Detect which cell encompasses the target text, then output its [X, Y] center coordinate. 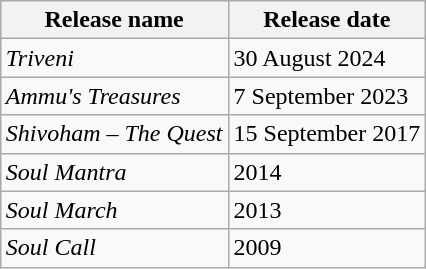
2014 [327, 172]
Shivoham – The Quest [114, 134]
30 August 2024 [327, 58]
Triveni [114, 58]
2009 [327, 248]
Release date [327, 20]
15 September 2017 [327, 134]
Release name [114, 20]
2013 [327, 210]
7 September 2023 [327, 96]
Ammu's Treasures [114, 96]
Soul March [114, 210]
Soul Mantra [114, 172]
Soul Call [114, 248]
